For the text-containing cell, return its midpoint in [x, y] coordinate format. 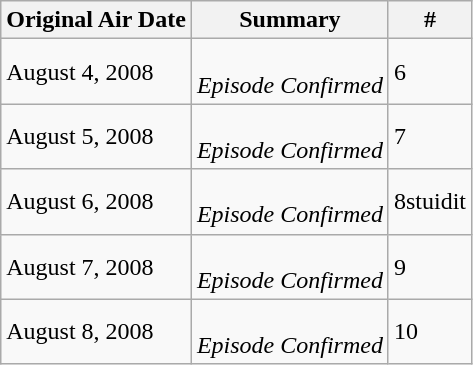
8stuidit [430, 202]
August 6, 2008 [96, 202]
7 [430, 136]
Original Air Date [96, 20]
Summary [290, 20]
August 7, 2008 [96, 266]
# [430, 20]
August 5, 2008 [96, 136]
9 [430, 266]
August 8, 2008 [96, 332]
6 [430, 72]
August 4, 2008 [96, 72]
10 [430, 332]
